Determine the (X, Y) coordinate at the center of the cell enclosing the given text.  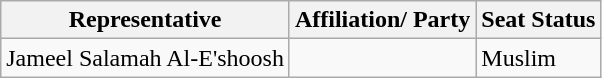
Jameel Salamah Al-E'shoosh (146, 58)
Seat Status (538, 20)
Muslim (538, 58)
Representative (146, 20)
Affiliation/ Party (382, 20)
